Capture the cell that displays the provided text and extract its [x, y] central coordinate. 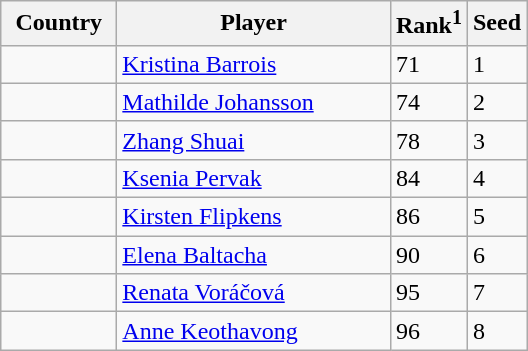
84 [428, 178]
8 [496, 331]
Zhang Shuai [254, 140]
96 [428, 331]
95 [428, 293]
2 [496, 102]
Seed [496, 24]
90 [428, 255]
Rank1 [428, 24]
86 [428, 217]
Ksenia Pervak [254, 178]
78 [428, 140]
Elena Baltacha [254, 255]
3 [496, 140]
4 [496, 178]
71 [428, 64]
6 [496, 255]
74 [428, 102]
5 [496, 217]
Renata Voráčová [254, 293]
Kirsten Flipkens [254, 217]
7 [496, 293]
1 [496, 64]
Country [59, 24]
Anne Keothavong [254, 331]
Player [254, 24]
Mathilde Johansson [254, 102]
Kristina Barrois [254, 64]
